Return [x, y] of the center of cell containing provided text 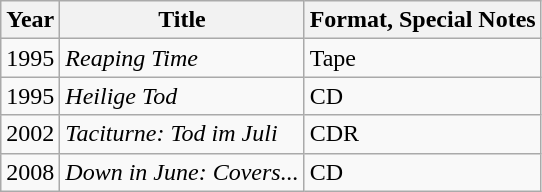
2008 [30, 172]
Title [182, 20]
Reaping Time [182, 58]
Year [30, 20]
2002 [30, 134]
Taciturne: Tod im Juli [182, 134]
Heilige Tod [182, 96]
Format, Special Notes [422, 20]
CDR [422, 134]
Down in June: Covers... [182, 172]
Tape [422, 58]
